Provide the [x, y] coordinate of the cell's center where the given text is located.  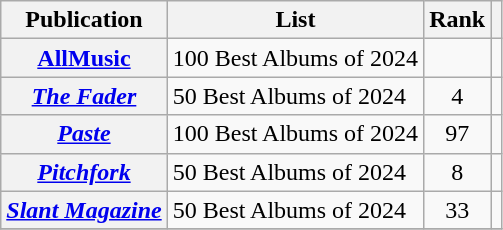
The Fader [84, 96]
Rank [458, 20]
4 [458, 96]
97 [458, 134]
List [295, 20]
Slant Magazine [84, 210]
Pitchfork [84, 172]
Paste [84, 134]
AllMusic [84, 58]
8 [458, 172]
33 [458, 210]
Publication [84, 20]
